For the text-containing cell, return its midpoint in [X, Y] coordinate format. 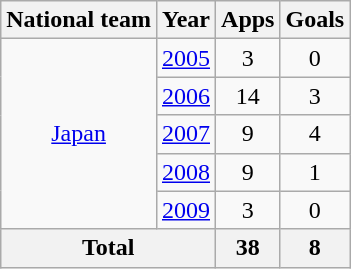
2008 [186, 172]
14 [248, 96]
Year [186, 20]
2007 [186, 134]
38 [248, 248]
National team [79, 20]
2006 [186, 96]
2005 [186, 58]
Goals [315, 20]
Total [108, 248]
Apps [248, 20]
Japan [79, 134]
4 [315, 134]
2009 [186, 210]
8 [315, 248]
1 [315, 172]
